Find where the given text appears and provide that cell's center as [x, y] coordinate. 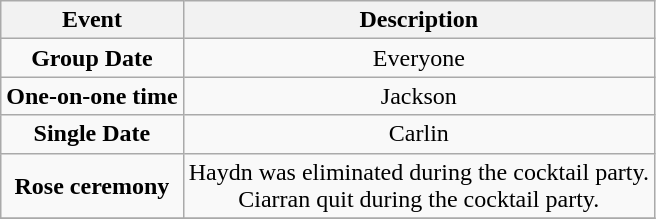
Jackson [418, 96]
Everyone [418, 58]
Carlin [418, 134]
Haydn was eliminated during the cocktail party.Ciarran quit during the cocktail party. [418, 186]
One-on-one time [92, 96]
Description [418, 20]
Rose ceremony [92, 186]
Event [92, 20]
Single Date [92, 134]
Group Date [92, 58]
